For the text-containing cell, return its midpoint in (x, y) coordinate format. 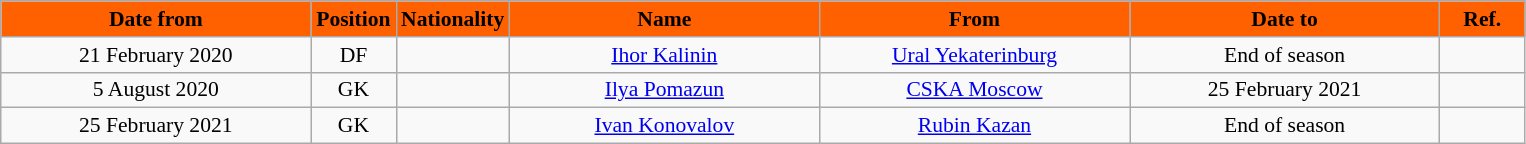
Ilya Pomazun (664, 90)
21 February 2020 (156, 55)
CSKA Moscow (974, 90)
Date from (156, 19)
Position (354, 19)
Ref. (1482, 19)
Ural Yekaterinburg (974, 55)
Date to (1285, 19)
Ivan Konovalov (664, 126)
Rubin Kazan (974, 126)
Name (664, 19)
Nationality (452, 19)
Ihor Kalinin (664, 55)
From (974, 19)
DF (354, 55)
5 August 2020 (156, 90)
